Pinpoint the cell where the given text exists, returning its [x, y] midpoint coordinate. 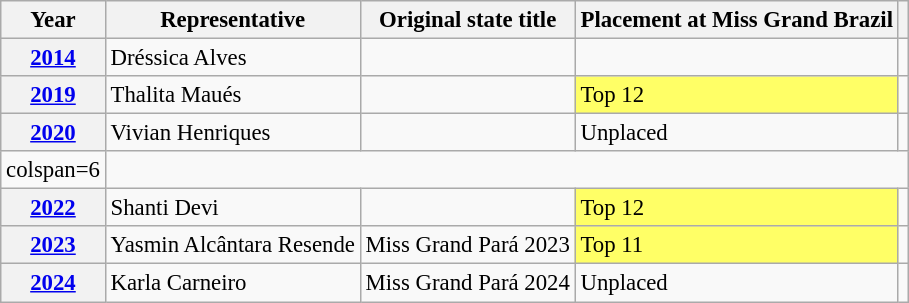
colspan=6 [53, 170]
Miss Grand Pará 2023 [468, 245]
2024 [53, 283]
Shanti Devi [232, 208]
2019 [53, 95]
Top 11 [736, 245]
Miss Grand Pará 2024 [468, 283]
2020 [53, 133]
Original state title [468, 20]
Yasmin Alcântara Resende [232, 245]
Placement at Miss Grand Brazil [736, 20]
Vivian Henriques [232, 133]
Representative [232, 20]
Year [53, 20]
2014 [53, 58]
Karla Carneiro [232, 283]
2022 [53, 208]
2023 [53, 245]
Dréssica Alves [232, 58]
Thalita Maués [232, 95]
